Identify which cell holds the provided text, then report its (X, Y) central coordinate. 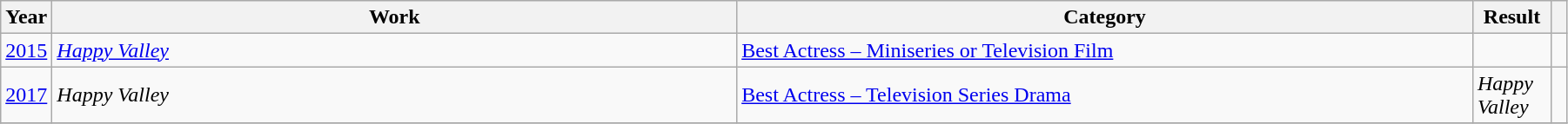
Best Actress – Miniseries or Television Film (1105, 50)
2015 (26, 50)
Category (1105, 17)
Year (26, 17)
Work (395, 17)
Result (1511, 17)
Best Actress – Television Series Drama (1105, 95)
2017 (26, 95)
